Output the [X, Y] coordinate of the center of the cell containing the given text.  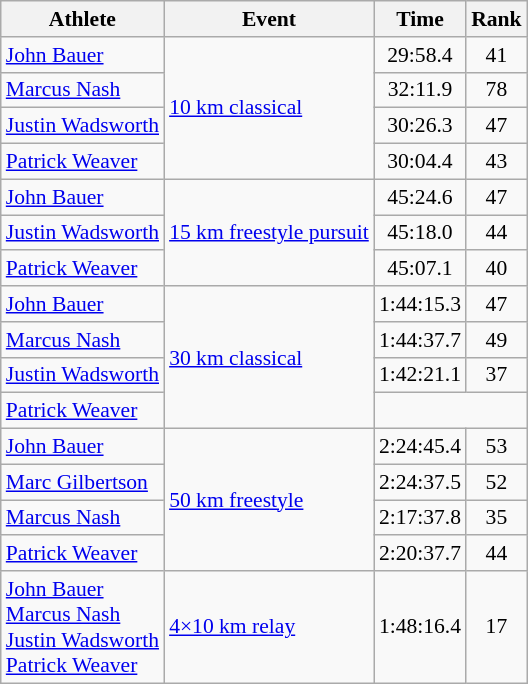
4×10 km relay [269, 627]
2:20:37.7 [420, 554]
10 km classical [269, 108]
45:07.1 [420, 269]
17 [496, 627]
29:58.4 [420, 55]
53 [496, 447]
Time [420, 19]
50 km freestyle [269, 500]
37 [496, 375]
32:11.9 [420, 90]
30 km classical [269, 357]
78 [496, 90]
Event [269, 19]
2:17:37.8 [420, 518]
John BauerMarcus NashJustin WadsworthPatrick Weaver [82, 627]
2:24:37.5 [420, 482]
1:44:15.3 [420, 304]
30:04.4 [420, 162]
2:24:45.4 [420, 447]
1:44:37.7 [420, 340]
49 [496, 340]
1:48:16.4 [420, 627]
Rank [496, 19]
Athlete [82, 19]
45:18.0 [420, 233]
1:42:21.1 [420, 375]
52 [496, 482]
45:24.6 [420, 197]
Marc Gilbertson [82, 482]
30:26.3 [420, 126]
43 [496, 162]
15 km freestyle pursuit [269, 232]
35 [496, 518]
41 [496, 55]
40 [496, 269]
